For the text-containing cell, return its midpoint in (X, Y) coordinate format. 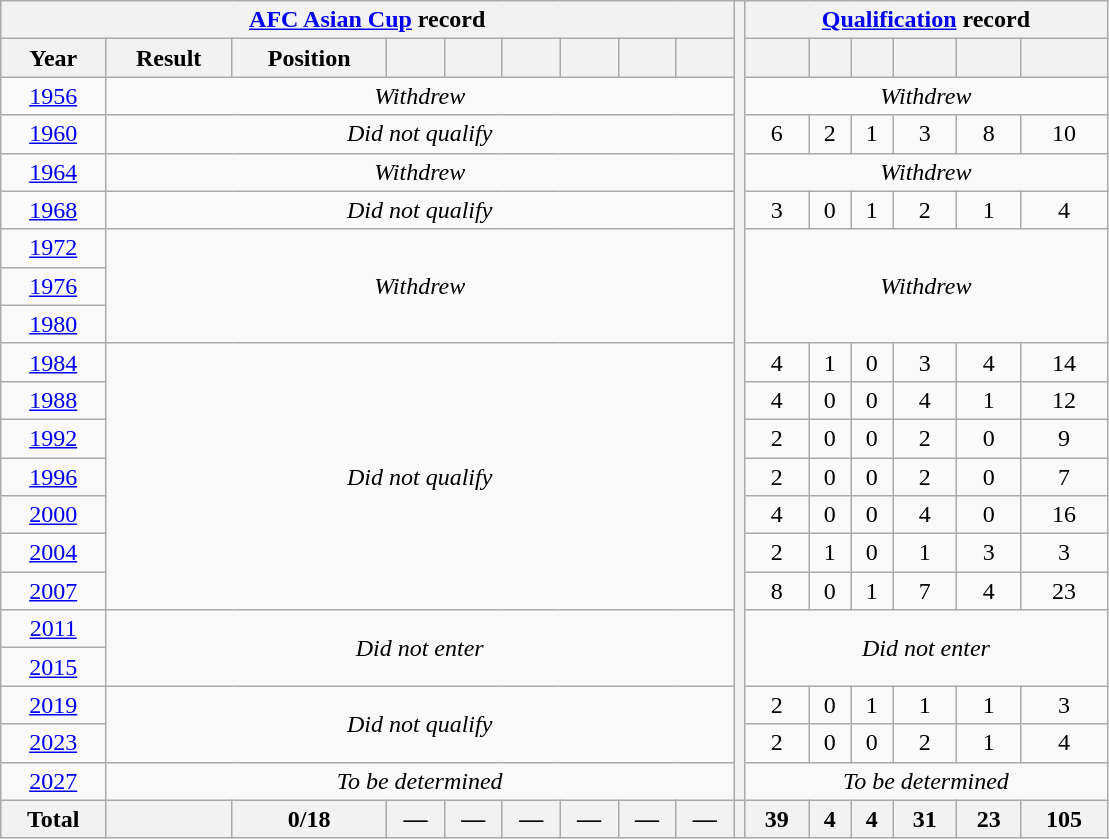
39 (777, 819)
12 (1064, 400)
1988 (54, 400)
1964 (54, 172)
31 (925, 819)
1996 (54, 477)
9 (1064, 438)
14 (1064, 362)
0/18 (310, 819)
2007 (54, 591)
2023 (54, 743)
AFC Asian Cup record (368, 20)
2015 (54, 667)
1992 (54, 438)
2011 (54, 629)
1976 (54, 286)
2004 (54, 553)
10 (1064, 134)
Total (54, 819)
Year (54, 58)
2000 (54, 515)
Qualification record (926, 20)
1980 (54, 324)
2027 (54, 781)
1960 (54, 134)
1968 (54, 210)
6 (777, 134)
16 (1064, 515)
1972 (54, 248)
Position (310, 58)
2019 (54, 705)
Result (169, 58)
1956 (54, 96)
1984 (54, 362)
105 (1064, 819)
